Scan for the cell matching the given text and deliver its [X, Y] coordinate at center. 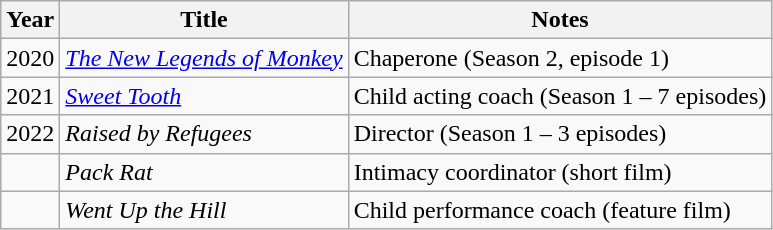
Chaperone (Season 2, episode 1) [560, 58]
Raised by Refugees [204, 134]
Child acting coach (Season 1 – 7 episodes) [560, 96]
Went Up the Hill [204, 210]
Sweet Tooth [204, 96]
Intimacy coordinator (short film) [560, 172]
Title [204, 20]
Year [30, 20]
Pack Rat [204, 172]
Director (Season 1 – 3 episodes) [560, 134]
2022 [30, 134]
Child performance coach (feature film) [560, 210]
The New Legends of Monkey [204, 58]
Notes [560, 20]
2020 [30, 58]
2021 [30, 96]
